Extract the [X, Y] coordinate from the center of the cell holding the provided text.  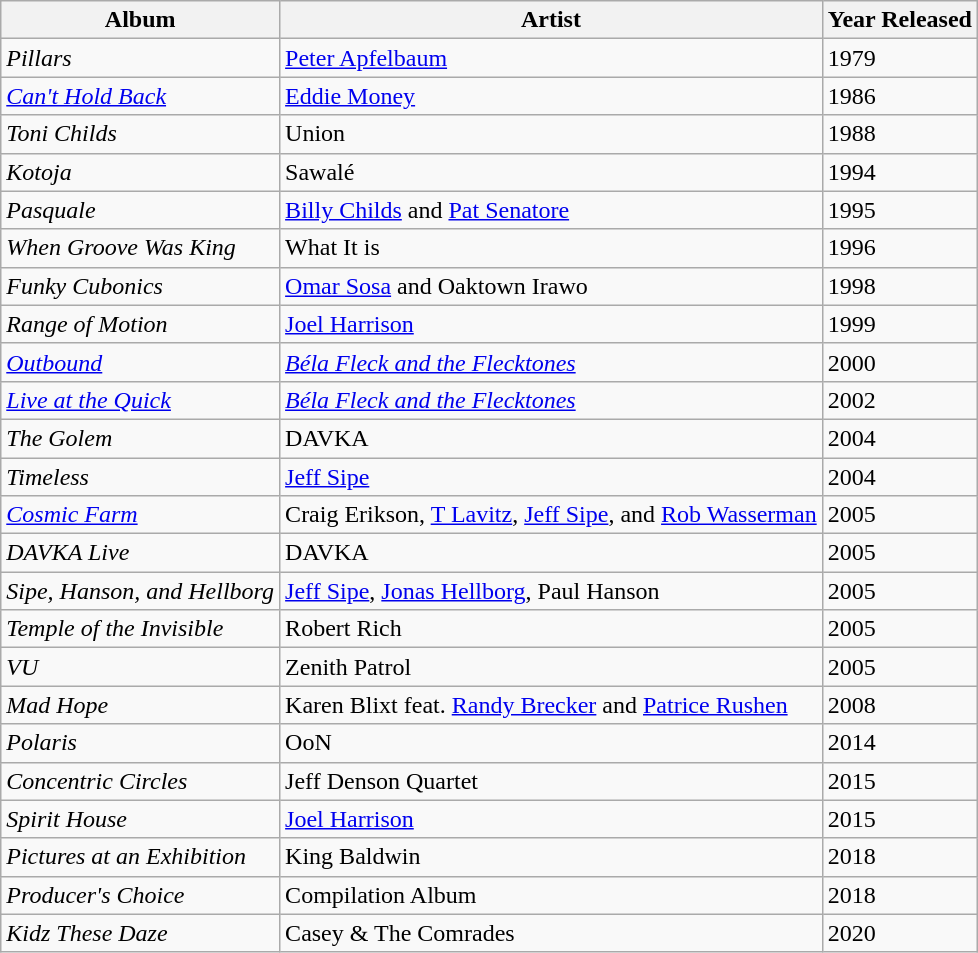
Compilation Album [552, 895]
Year Released [900, 20]
What It is [552, 248]
Pasquale [140, 210]
Mad Hope [140, 705]
Jeff Sipe [552, 477]
1994 [900, 172]
Jeff Sipe, Jonas Hellborg, Paul Hanson [552, 591]
Zenith Patrol [552, 667]
Outbound [140, 362]
Timeless [140, 477]
Temple of the Invisible [140, 629]
DAVKA Live [140, 553]
Cosmic Farm [140, 515]
Peter Apfelbaum [552, 58]
2014 [900, 743]
Karen Blixt feat. Randy Brecker and Patrice Rushen [552, 705]
Kotoja [140, 172]
When Groove Was King [140, 248]
Concentric Circles [140, 781]
King Baldwin [552, 857]
Can't Hold Back [140, 96]
2002 [900, 400]
Spirit House [140, 819]
Omar Sosa and Oaktown Irawo [552, 286]
Live at the Quick [140, 400]
Jeff Denson Quartet [552, 781]
Range of Motion [140, 324]
VU [140, 667]
1998 [900, 286]
1995 [900, 210]
2008 [900, 705]
1979 [900, 58]
Billy Childs and Pat Senatore [552, 210]
OoN [552, 743]
Kidz These Daze [140, 933]
Polaris [140, 743]
Pictures at an Exhibition [140, 857]
1996 [900, 248]
Robert Rich [552, 629]
Pillars [140, 58]
Funky Cubonics [140, 286]
Eddie Money [552, 96]
1999 [900, 324]
The Golem [140, 438]
1988 [900, 134]
Toni Childs [140, 134]
Sipe, Hanson, and Hellborg [140, 591]
2020 [900, 933]
Sawalé [552, 172]
Craig Erikson, T Lavitz, Jeff Sipe, and Rob Wasserman [552, 515]
1986 [900, 96]
Casey & The Comrades [552, 933]
Union [552, 134]
Producer's Choice [140, 895]
Album [140, 20]
Artist [552, 20]
2000 [900, 362]
